Return the [x, y] coordinate for the center point of the cell that contains the specified text.  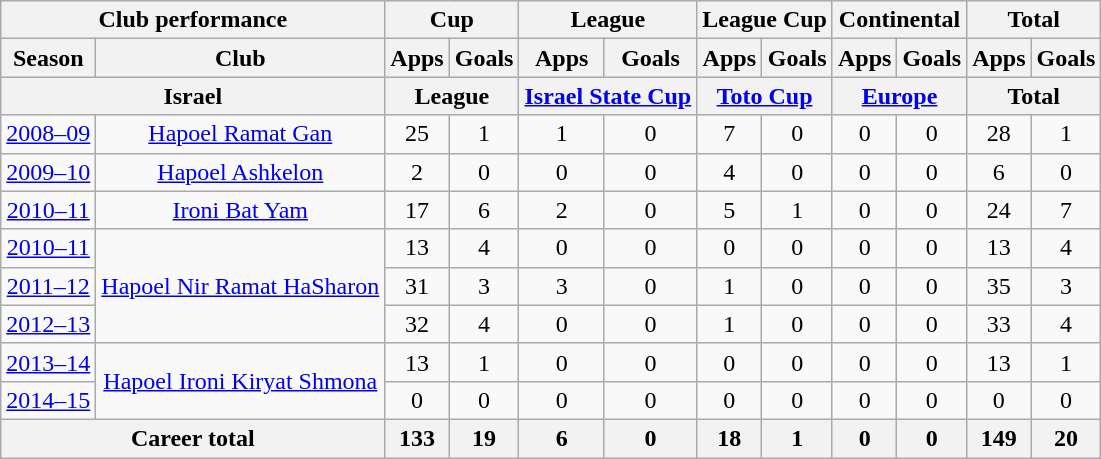
Club [240, 58]
Toto Cup [765, 96]
17 [417, 210]
32 [417, 324]
Hapoel Ashkelon [240, 172]
28 [999, 134]
Israel [193, 96]
19 [484, 438]
Cup [452, 20]
Europe [899, 96]
2011–12 [48, 286]
31 [417, 286]
24 [999, 210]
Hapoel Nir Ramat HaSharon [240, 286]
133 [417, 438]
35 [999, 286]
Club performance [193, 20]
25 [417, 134]
33 [999, 324]
Career total [193, 438]
2013–14 [48, 362]
Ironi Bat Yam [240, 210]
Hapoel Ramat Gan [240, 134]
Hapoel Ironi Kiryat Shmona [240, 381]
League Cup [765, 20]
2008–09 [48, 134]
18 [730, 438]
Continental [899, 20]
2009–10 [48, 172]
2014–15 [48, 400]
20 [1066, 438]
2012–13 [48, 324]
Season [48, 58]
Israel State Cup [608, 96]
149 [999, 438]
5 [730, 210]
